For the text-containing cell, return its midpoint in [X, Y] coordinate format. 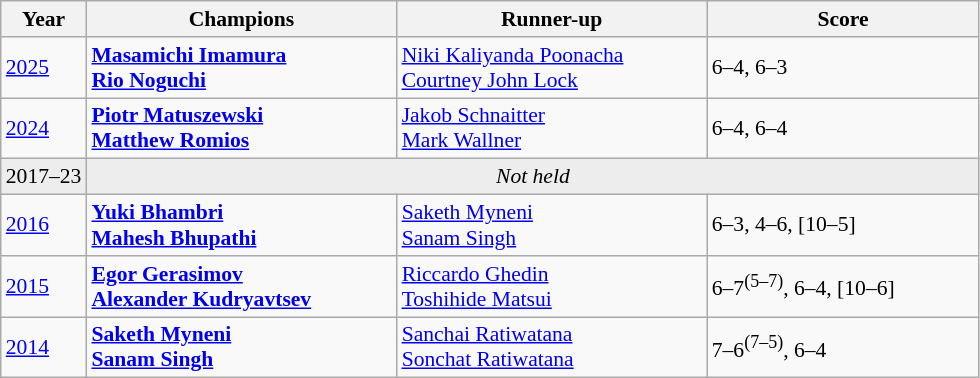
Riccardo Ghedin Toshihide Matsui [552, 286]
Year [44, 19]
Runner-up [552, 19]
2014 [44, 348]
Yuki Bhambri Mahesh Bhupathi [241, 226]
Sanchai Ratiwatana Sonchat Ratiwatana [552, 348]
2024 [44, 128]
6–4, 6–4 [844, 128]
6–4, 6–3 [844, 68]
2025 [44, 68]
2016 [44, 226]
2017–23 [44, 177]
6–7(5–7), 6–4, [10–6] [844, 286]
2015 [44, 286]
Not held [532, 177]
Champions [241, 19]
Score [844, 19]
Niki Kaliyanda Poonacha Courtney John Lock [552, 68]
6–3, 4–6, [10–5] [844, 226]
Masamichi Imamura Rio Noguchi [241, 68]
7–6(7–5), 6–4 [844, 348]
Piotr Matuszewski Matthew Romios [241, 128]
Egor Gerasimov Alexander Kudryavtsev [241, 286]
Jakob Schnaitter Mark Wallner [552, 128]
